Capture the cell that displays the provided text and extract its (X, Y) central coordinate. 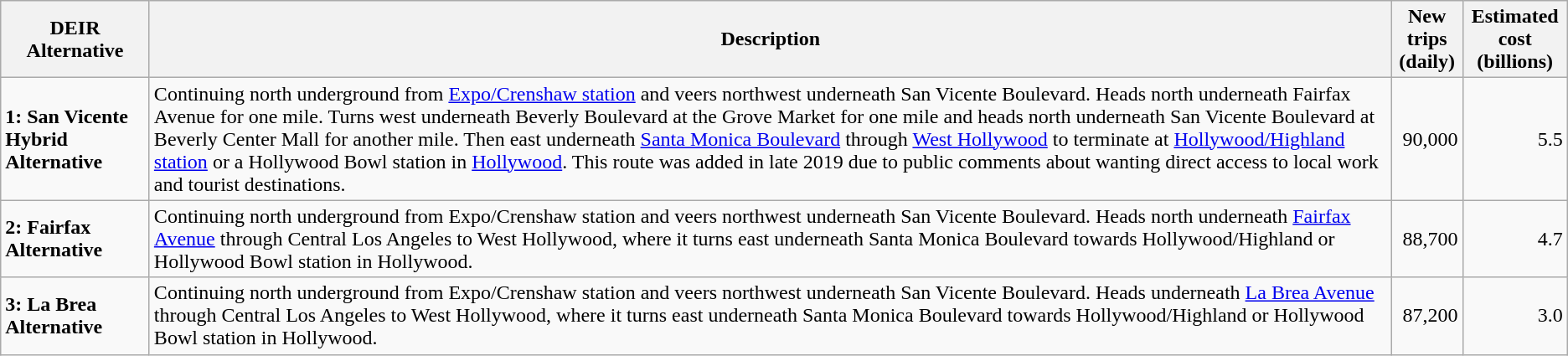
90,000 (1427, 139)
4.7 (1514, 239)
Description (771, 39)
Estimated cost(billions) (1514, 39)
1: San Vicente Hybrid Alternative (75, 139)
2: Fairfax Alternative (75, 239)
87,200 (1427, 316)
New trips(daily) (1427, 39)
DEIR Alternative (75, 39)
3.0 (1514, 316)
88,700 (1427, 239)
5.5 (1514, 139)
3: La Brea Alternative (75, 316)
